Extract the (X, Y) coordinate from the center of the cell holding the provided text.  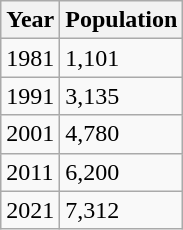
1981 (30, 58)
4,780 (122, 134)
2001 (30, 134)
1991 (30, 96)
3,135 (122, 96)
Population (122, 20)
7,312 (122, 210)
Year (30, 20)
1,101 (122, 58)
6,200 (122, 172)
2021 (30, 210)
2011 (30, 172)
